Pinpoint the cell where the given text exists, returning its [X, Y] midpoint coordinate. 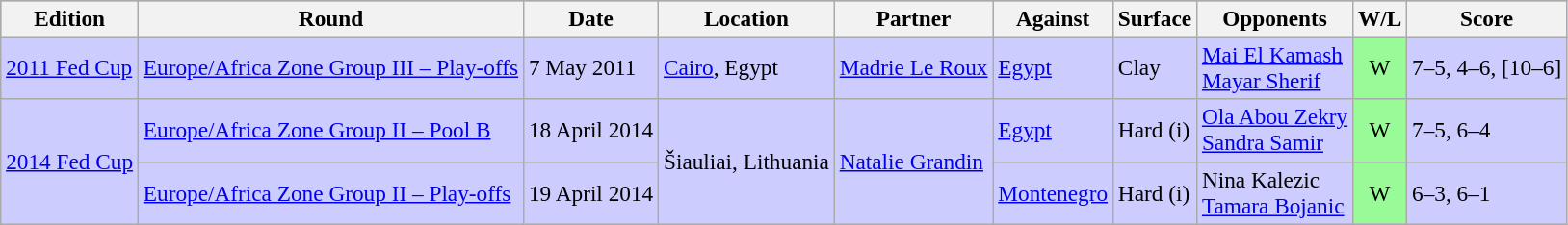
Against [1054, 18]
Madrie Le Roux [913, 67]
Date [590, 18]
Montenegro [1054, 192]
Europe/Africa Zone Group II – Pool B [330, 131]
Round [330, 18]
18 April 2014 [590, 131]
Nina Kalezic Tamara Bojanic [1275, 192]
7 May 2011 [590, 67]
Natalie Grandin [913, 162]
Cairo, Egypt [747, 67]
Partner [913, 18]
Location [747, 18]
7–5, 6–4 [1487, 131]
6–3, 6–1 [1487, 192]
19 April 2014 [590, 192]
Clay [1154, 67]
Score [1487, 18]
Mai El Kamash Mayar Sherif [1275, 67]
Ola Abou Zekry Sandra Samir [1275, 131]
Surface [1154, 18]
Europe/Africa Zone Group III – Play-offs [330, 67]
Opponents [1275, 18]
7–5, 4–6, [10–6] [1487, 67]
Europe/Africa Zone Group II – Play-offs [330, 192]
Edition [69, 18]
W/L [1380, 18]
2011 Fed Cup [69, 67]
2014 Fed Cup [69, 162]
Šiauliai, Lithuania [747, 162]
